Output the [X, Y] coordinate of the center of the cell containing the given text.  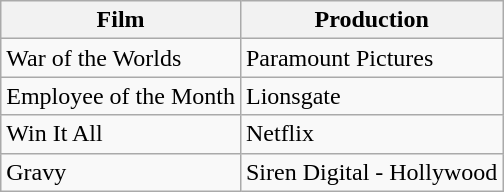
Employee of the Month [121, 96]
Gravy [121, 172]
Win It All [121, 134]
Production [371, 20]
War of the Worlds [121, 58]
Lionsgate [371, 96]
Paramount Pictures [371, 58]
Netflix [371, 134]
Film [121, 20]
Siren Digital - Hollywood [371, 172]
